Pinpoint the cell where the given text exists, returning its (x, y) midpoint coordinate. 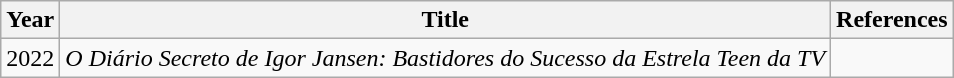
O Diário Secreto de Igor Jansen: Bastidores do Sucesso da Estrela Teen da TV (446, 58)
Title (446, 20)
References (892, 20)
2022 (30, 58)
Year (30, 20)
